Return (X, Y) of the center of cell containing provided text 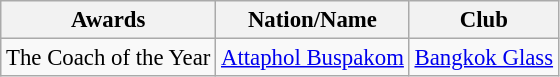
Awards (108, 20)
Attaphol Buspakom (312, 58)
Bangkok Glass (484, 58)
Nation/Name (312, 20)
Club (484, 20)
The Coach of the Year (108, 58)
